From the cell containing the given text, extract its center point as [x, y] coordinate. 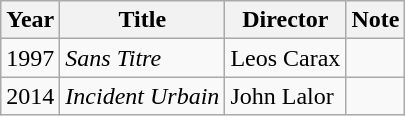
John Lalor [286, 96]
Incident Urbain [142, 96]
2014 [30, 96]
Leos Carax [286, 58]
Year [30, 20]
Sans Titre [142, 58]
Note [376, 20]
Director [286, 20]
1997 [30, 58]
Title [142, 20]
